Provide the (X, Y) coordinate of the cell's center where the given text is located.  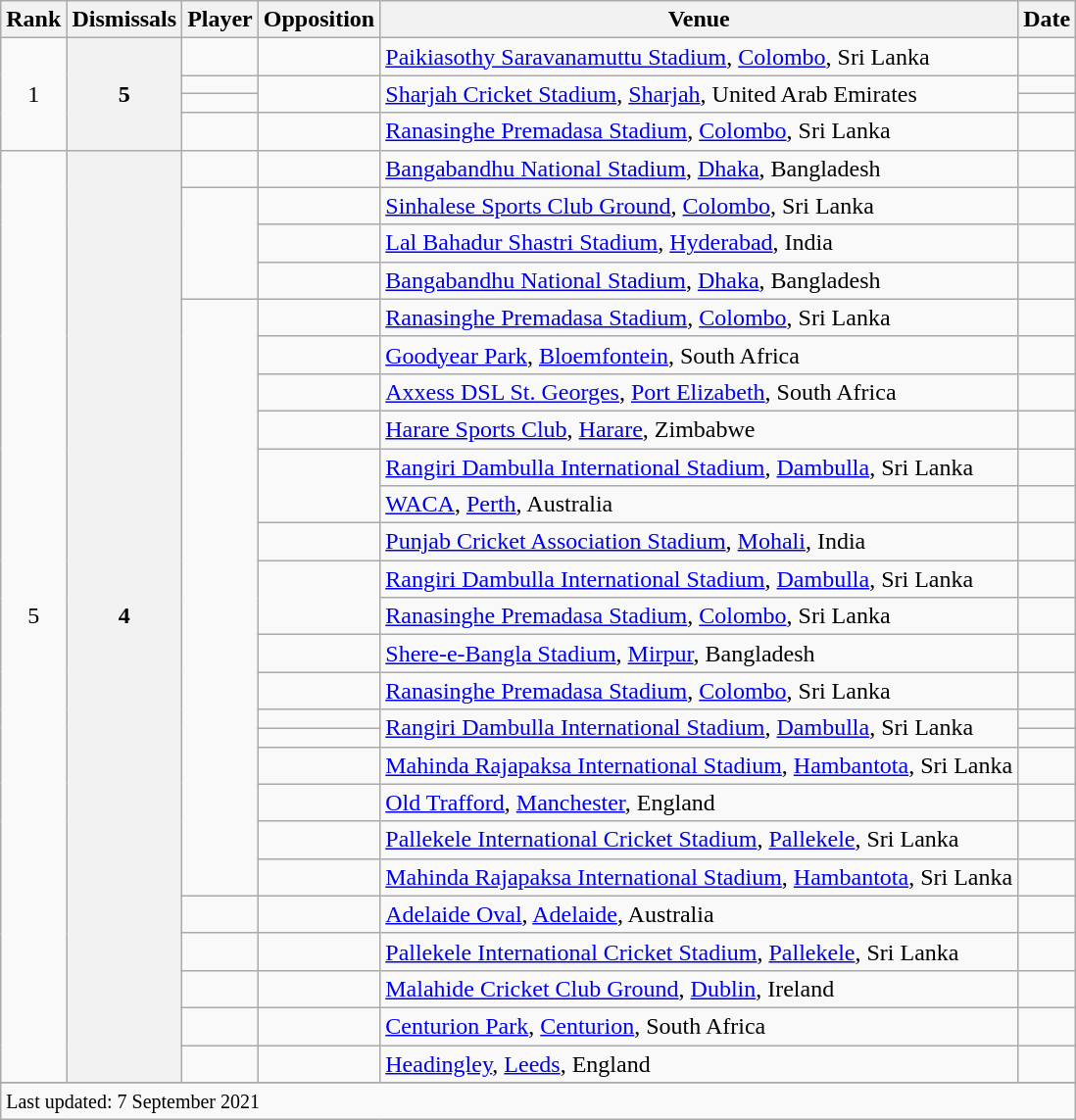
Sharjah Cricket Stadium, Sharjah, United Arab Emirates (700, 94)
Venue (700, 20)
Adelaide Oval, Adelaide, Australia (700, 914)
Last updated: 7 September 2021 (539, 1101)
Punjab Cricket Association Stadium, Mohali, India (700, 542)
Centurion Park, Centurion, South Africa (700, 1026)
Paikiasothy Saravanamuttu Stadium, Colombo, Sri Lanka (700, 57)
Rank (33, 20)
Date (1047, 20)
Malahide Cricket Club Ground, Dublin, Ireland (700, 989)
Harare Sports Club, Harare, Zimbabwe (700, 429)
Sinhalese Sports Club Ground, Colombo, Sri Lanka (700, 206)
WACA, Perth, Australia (700, 505)
4 (124, 616)
Goodyear Park, Bloemfontein, South Africa (700, 355)
Lal Bahadur Shastri Stadium, Hyderabad, India (700, 243)
Dismissals (124, 20)
Axxess DSL St. Georges, Port Elizabeth, South Africa (700, 392)
Headingley, Leeds, England (700, 1063)
Player (220, 20)
Shere-e-Bangla Stadium, Mirpur, Bangladesh (700, 654)
Opposition (318, 20)
1 (33, 94)
Old Trafford, Manchester, England (700, 803)
